Return (x, y) of the center of cell containing provided text 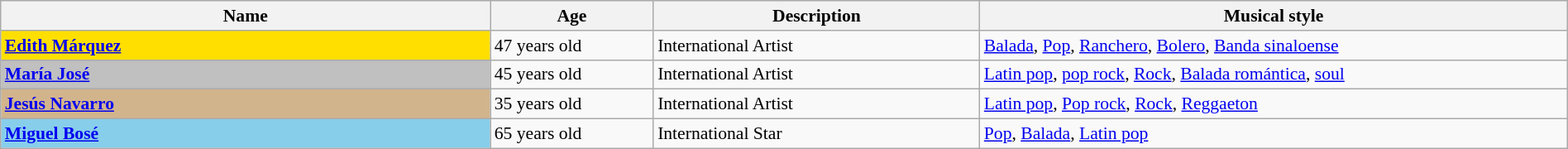
Jesús Navarro (246, 104)
47 years old (572, 46)
Musical style (1274, 16)
Description (817, 16)
Edith Márquez (246, 46)
65 years old (572, 134)
Balada, Pop, Ranchero, Bolero, Banda sinaloense (1274, 46)
Latin pop, pop rock, Rock, Balada romántica, soul (1274, 74)
Latin pop, Pop rock, Rock, Reggaeton (1274, 104)
María José (246, 74)
Miguel Bosé (246, 134)
Pop, Balada, Latin pop (1274, 134)
Age (572, 16)
45 years old (572, 74)
International Star (817, 134)
Name (246, 16)
35 years old (572, 104)
